Search for the cell housing the specified text and yield its (X, Y) center coordinate. 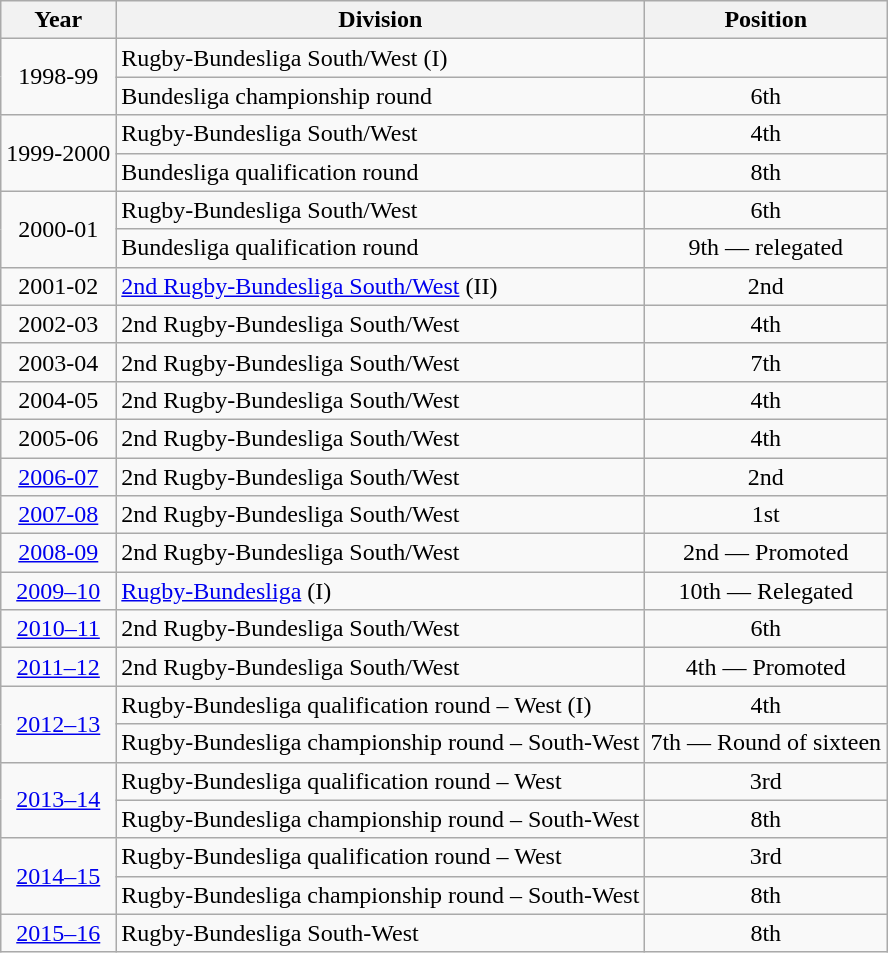
Position (766, 20)
2002-03 (58, 324)
2008-09 (58, 553)
7th — Round of sixteen (766, 743)
2003-04 (58, 362)
1998-99 (58, 77)
7th (766, 362)
2004-05 (58, 400)
2011–12 (58, 667)
Division (380, 20)
Rugby-Bundesliga South/West (I) (380, 58)
Bundesliga championship round (380, 96)
2015–16 (58, 933)
Rugby-Bundesliga South-West (380, 933)
4th — Promoted (766, 667)
1st (766, 515)
2nd — Promoted (766, 553)
2006-07 (58, 477)
2009–10 (58, 591)
2005-06 (58, 438)
2007-08 (58, 515)
10th — Relegated (766, 591)
2012–13 (58, 724)
Rugby-Bundesliga (I) (380, 591)
2001-02 (58, 286)
9th — relegated (766, 248)
2013–14 (58, 800)
Rugby-Bundesliga qualification round – West (I) (380, 705)
Year (58, 20)
1999-2000 (58, 153)
2nd Rugby-Bundesliga South/West (II) (380, 286)
2010–11 (58, 629)
2014–15 (58, 876)
2000-01 (58, 229)
